Output the (x, y) coordinate of the center of the cell containing the given text.  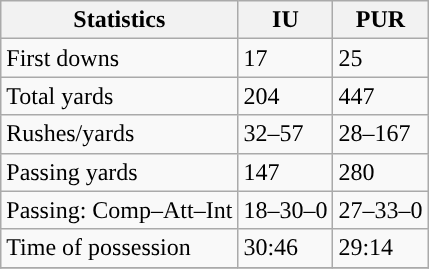
Total yards (120, 96)
447 (380, 96)
28–167 (380, 134)
30:46 (286, 248)
Time of possession (120, 248)
Passing yards (120, 172)
Statistics (120, 20)
147 (286, 172)
29:14 (380, 248)
First downs (120, 58)
17 (286, 58)
PUR (380, 20)
Passing: Comp–Att–Int (120, 210)
18–30–0 (286, 210)
25 (380, 58)
IU (286, 20)
32–57 (286, 134)
27–33–0 (380, 210)
280 (380, 172)
204 (286, 96)
Rushes/yards (120, 134)
